Find where the given text appears and provide that cell's center as (X, Y) coordinate. 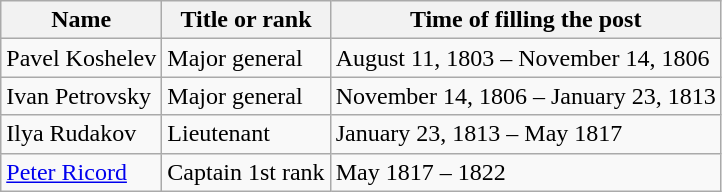
August 11, 1803 – November 14, 1806 (526, 58)
Peter Ricord (82, 172)
November 14, 1806 – January 23, 1813 (526, 96)
Lieutenant (246, 134)
Pavel Koshelev (82, 58)
Captain 1st rank (246, 172)
Title or rank (246, 20)
Ivan Petrovsky (82, 96)
January 23, 1813 – May 1817 (526, 134)
Name (82, 20)
Ilya Rudakov (82, 134)
May 1817 – 1822 (526, 172)
Time of filling the post (526, 20)
